Search for the cell housing the specified text and yield its (x, y) center coordinate. 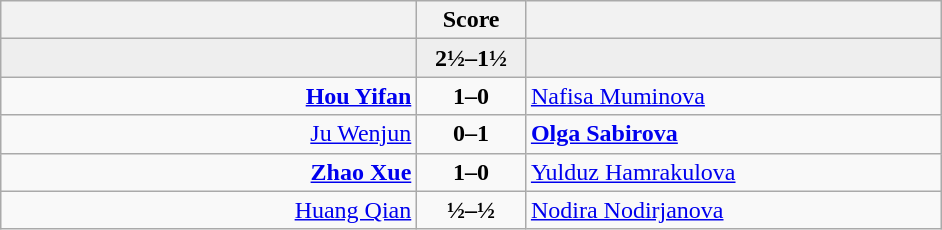
Zhao Xue (209, 172)
Ju Wenjun (209, 134)
Nafisa Muminova (733, 96)
Olga Sabirova (733, 134)
2½–1½ (472, 58)
Nodira Nodirjanova (733, 210)
½–½ (472, 210)
Score (472, 20)
Huang Qian (209, 210)
Hou Yifan (209, 96)
Yulduz Hamrakulova (733, 172)
0–1 (472, 134)
